Scan for the cell matching the given text and deliver its [X, Y] coordinate at center. 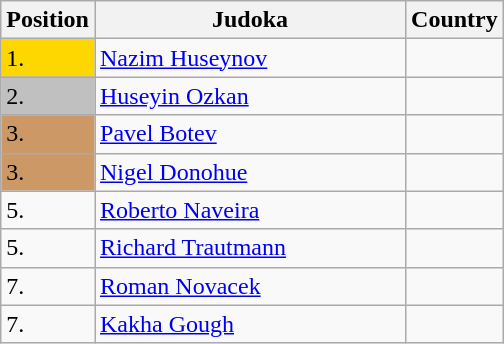
Judoka [250, 20]
Pavel Botev [250, 134]
Position [48, 20]
Nigel Donohue [250, 172]
Nazim Huseynov [250, 58]
Kakha Gough [250, 324]
1. [48, 58]
Country [455, 20]
2. [48, 96]
Huseyin Ozkan [250, 96]
Richard Trautmann [250, 248]
Roberto Naveira [250, 210]
Roman Novacek [250, 286]
